Extract the (X, Y) coordinate from the center of the cell holding the provided text.  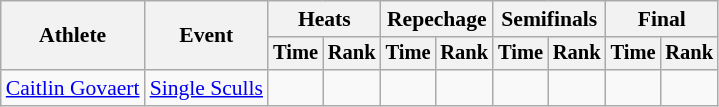
Repechage (437, 19)
Event (206, 36)
Semifinals (549, 19)
Final (662, 19)
Heats (324, 19)
Athlete (73, 36)
Single Sculls (206, 88)
Caitlin Govaert (73, 88)
